Determine the [X, Y] coordinate at the center of the cell enclosing the given text.  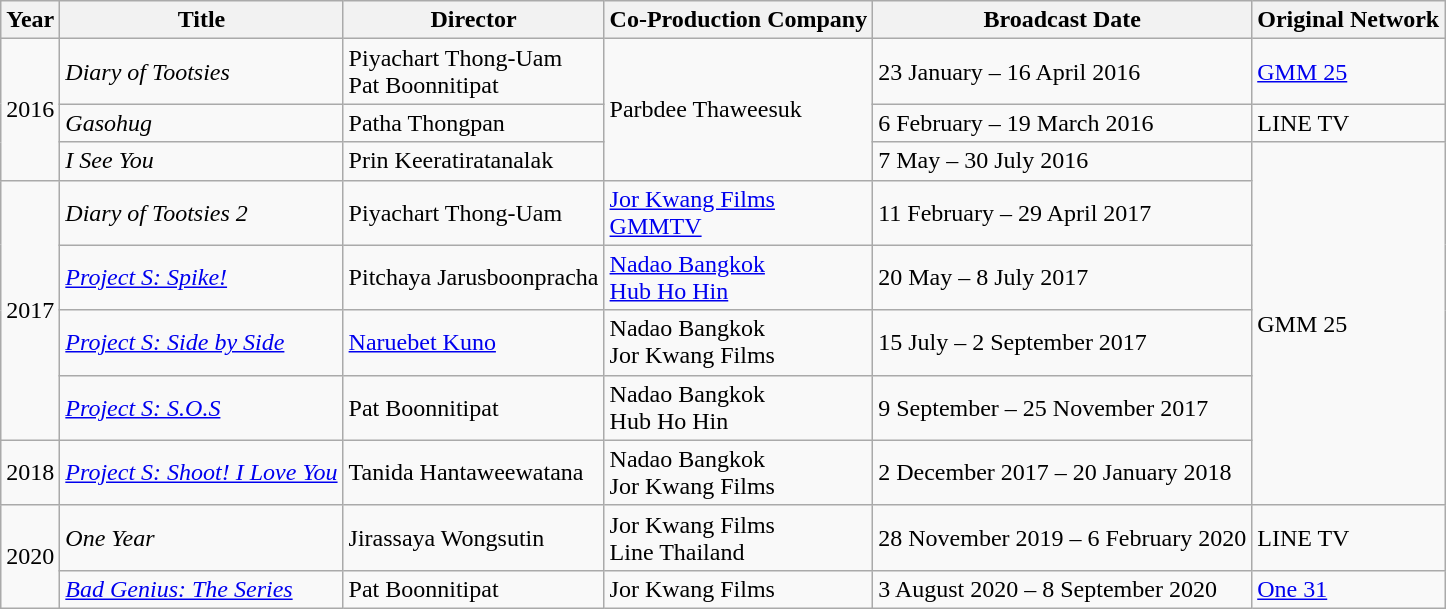
Diary of Tootsies 2 [202, 212]
3 August 2020 – 8 September 2020 [1062, 589]
2 December 2017 – 20 January 2018 [1062, 472]
Patha Thongpan [474, 123]
Project S: Spike! [202, 278]
Jor Kwang FilmsGMMTV [738, 212]
Parbdee Thaweesuk [738, 110]
Project S: Side by Side [202, 342]
11 February – 29 April 2017 [1062, 212]
Piyachart Thong-UamPat Boonnitipat [474, 72]
One 31 [1348, 589]
Jirassaya Wongsutin [474, 538]
Director [474, 20]
Project S: Shoot! I Love You [202, 472]
Project S: S.O.S [202, 408]
Bad Genius: The Series [202, 589]
Co-Production Company [738, 20]
15 July – 2 September 2017 [1062, 342]
Title [202, 20]
2017 [30, 310]
Year [30, 20]
Original Network [1348, 20]
Diary of Tootsies [202, 72]
Gasohug [202, 123]
Prin Keeratiratanalak [474, 161]
2020 [30, 556]
6 February – 19 March 2016 [1062, 123]
Broadcast Date [1062, 20]
Jor Kwang FilmsLine Thailand [738, 538]
28 November 2019 – 6 February 2020 [1062, 538]
9 September – 25 November 2017 [1062, 408]
Piyachart Thong-Uam [474, 212]
Jor Kwang Films [738, 589]
Naruebet Kuno [474, 342]
Tanida Hantaweewatana [474, 472]
23 January – 16 April 2016 [1062, 72]
2018 [30, 472]
Pitchaya Jarusboonpracha [474, 278]
I See You [202, 161]
2016 [30, 110]
20 May – 8 July 2017 [1062, 278]
7 May – 30 July 2016 [1062, 161]
One Year [202, 538]
